From the cell containing the given text, extract its center point as (x, y) coordinate. 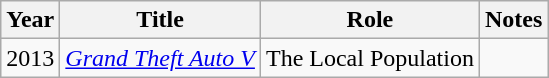
Grand Theft Auto V (160, 58)
The Local Population (370, 58)
Year (30, 20)
Role (370, 20)
Notes (513, 20)
2013 (30, 58)
Title (160, 20)
